Detect which cell encompasses the target text, then output its (x, y) center coordinate. 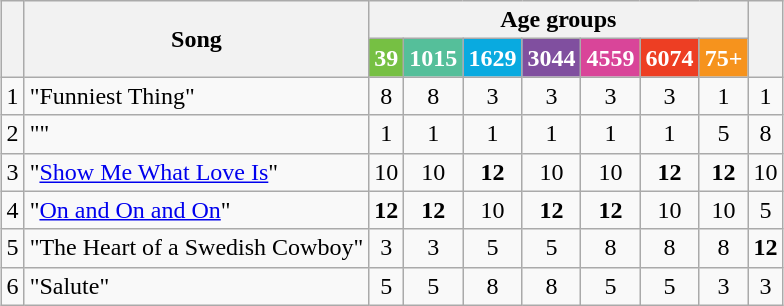
4559 (610, 58)
"On and On and On" (196, 210)
"Funniest Thing" (196, 96)
"Show Me What Love Is" (196, 172)
6074 (670, 58)
1629 (492, 58)
"" (196, 134)
3044 (552, 58)
6 (12, 286)
4 (12, 210)
"Salute" (196, 286)
75+ (724, 58)
1015 (434, 58)
"The Heart of a Swedish Cowboy" (196, 248)
39 (386, 58)
2 (12, 134)
Age groups (558, 20)
Song (196, 39)
